Identify which cell holds the provided text, then report its [x, y] central coordinate. 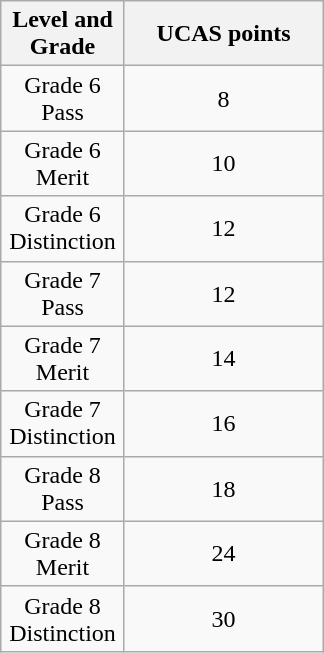
Grade 6 Pass [63, 98]
10 [224, 164]
16 [224, 424]
24 [224, 554]
14 [224, 358]
UCAS points [224, 34]
8 [224, 98]
Grade 7 Distinction [63, 424]
Grade 8 Pass [63, 488]
18 [224, 488]
Grade 7 Pass [63, 294]
30 [224, 618]
Grade 6 Distinction [63, 228]
Grade 8 Merit [63, 554]
Grade 8 Distinction [63, 618]
Level and Grade [63, 34]
Grade 6 Merit [63, 164]
Grade 7 Merit [63, 358]
